Output the [x, y] coordinate of the center of the cell containing the given text.  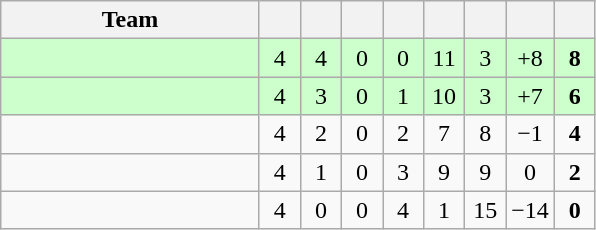
7 [444, 134]
+8 [530, 58]
−1 [530, 134]
6 [574, 96]
11 [444, 58]
15 [486, 210]
−14 [530, 210]
10 [444, 96]
+7 [530, 96]
Team [130, 20]
